Output the (X, Y) coordinate of the center of the cell containing the given text.  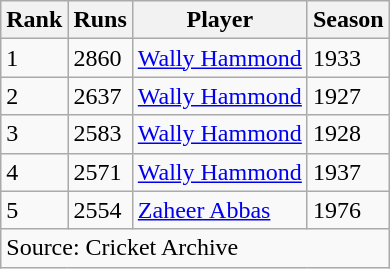
2571 (100, 172)
1927 (348, 96)
2860 (100, 58)
2554 (100, 210)
Zaheer Abbas (220, 210)
1 (34, 58)
3 (34, 134)
2 (34, 96)
1937 (348, 172)
Runs (100, 20)
Rank (34, 20)
1976 (348, 210)
Season (348, 20)
2583 (100, 134)
1928 (348, 134)
4 (34, 172)
5 (34, 210)
Source: Cricket Archive (195, 248)
1933 (348, 58)
Player (220, 20)
2637 (100, 96)
